Detect which cell encompasses the target text, then output its (X, Y) center coordinate. 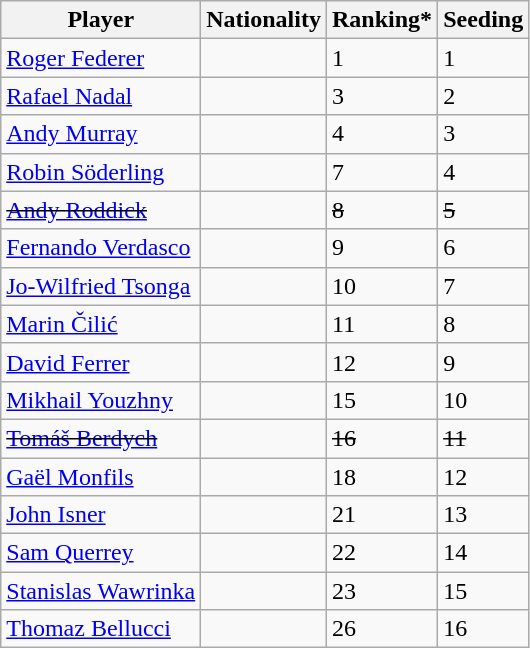
14 (484, 553)
Roger Federer (101, 58)
Tomáš Berdych (101, 438)
22 (382, 553)
6 (484, 248)
Jo-Wilfried Tsonga (101, 286)
2 (484, 96)
Stanislas Wawrinka (101, 591)
John Isner (101, 515)
Robin Söderling (101, 172)
Seeding (484, 20)
13 (484, 515)
21 (382, 515)
Andy Roddick (101, 210)
23 (382, 591)
Nationality (264, 20)
Thomaz Bellucci (101, 629)
David Ferrer (101, 362)
26 (382, 629)
Rafael Nadal (101, 96)
Ranking* (382, 20)
Fernando Verdasco (101, 248)
Gaël Monfils (101, 477)
5 (484, 210)
Player (101, 20)
18 (382, 477)
Marin Čilić (101, 324)
Mikhail Youzhny (101, 400)
Andy Murray (101, 134)
Sam Querrey (101, 553)
